For the text-containing cell, return its midpoint in [X, Y] coordinate format. 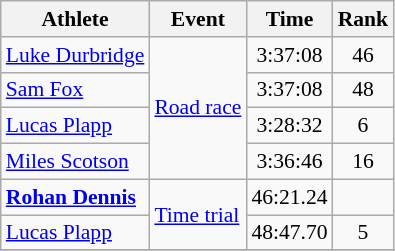
Miles Scotson [76, 162]
46:21.24 [289, 197]
Time [289, 19]
Road race [198, 108]
3:28:32 [289, 126]
Sam Fox [76, 90]
Rank [364, 19]
Luke Durbridge [76, 55]
5 [364, 233]
48 [364, 90]
Rohan Dennis [76, 197]
48:47.70 [289, 233]
Event [198, 19]
Time trial [198, 214]
16 [364, 162]
3:36:46 [289, 162]
6 [364, 126]
46 [364, 55]
Athlete [76, 19]
